Output the [X, Y] coordinate of the center of the cell containing the given text.  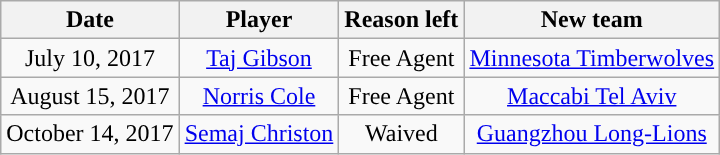
Reason left [402, 20]
Guangzhou Long-Lions [592, 134]
July 10, 2017 [90, 58]
New team [592, 20]
Maccabi Tel Aviv [592, 96]
Date [90, 20]
Minnesota Timberwolves [592, 58]
Waived [402, 134]
Norris Cole [259, 96]
Player [259, 20]
October 14, 2017 [90, 134]
Semaj Christon [259, 134]
Taj Gibson [259, 58]
August 15, 2017 [90, 96]
